Output the [X, Y] coordinate of the center of the cell containing the given text.  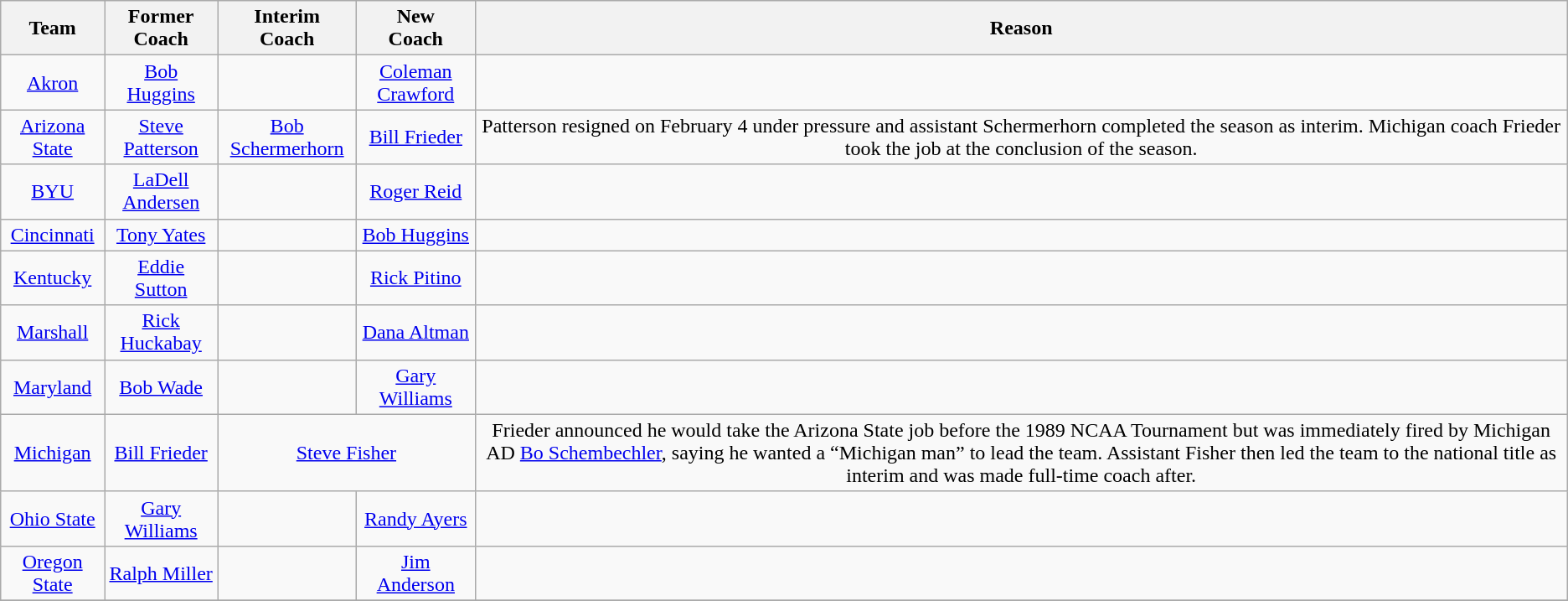
Roger Reid [416, 191]
Reason [1021, 28]
Dana Altman [416, 332]
Arizona State [53, 137]
LaDell Andersen [161, 191]
Kentucky [53, 278]
Tony Yates [161, 235]
Randy Ayers [416, 518]
Bob Schermerhorn [287, 137]
Ralph Miller [161, 573]
FormerCoach [161, 28]
Maryland [53, 387]
Eddie Sutton [161, 278]
Coleman Crawford [416, 82]
BYU [53, 191]
Ohio State [53, 518]
Team [53, 28]
InterimCoach [287, 28]
Akron [53, 82]
Rick Huckabay [161, 332]
Cincinnati [53, 235]
Rick Pitino [416, 278]
Steve Patterson [161, 137]
Marshall [53, 332]
Michigan [53, 453]
Jim Anderson [416, 573]
Bob Wade [161, 387]
Oregon State [53, 573]
NewCoach [416, 28]
Steve Fisher [347, 453]
